For the text-containing cell, return its midpoint in (x, y) coordinate format. 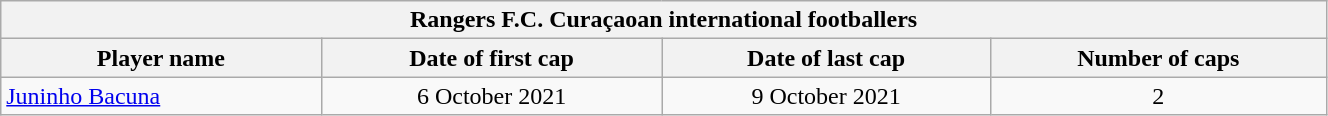
Date of last cap (826, 58)
2 (1158, 96)
Number of caps (1158, 58)
Player name (161, 58)
Date of first cap (492, 58)
9 October 2021 (826, 96)
6 October 2021 (492, 96)
Rangers F.C. Curaçaoan international footballers (664, 20)
Juninho Bacuna (161, 96)
